Pinpoint the cell where the given text exists, returning its [X, Y] midpoint coordinate. 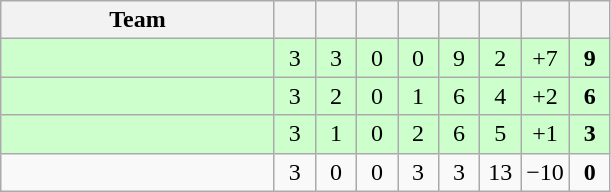
13 [500, 172]
+7 [546, 58]
5 [500, 134]
Team [138, 20]
−10 [546, 172]
+2 [546, 96]
+1 [546, 134]
4 [500, 96]
